For the text-containing cell, return its midpoint in (X, Y) coordinate format. 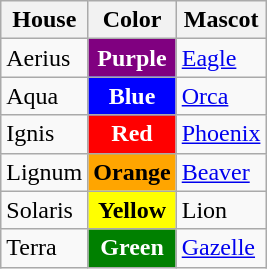
Gazelle (221, 248)
Blue (132, 96)
Yellow (132, 210)
Color (132, 20)
Green (132, 248)
Orca (221, 96)
Beaver (221, 172)
Aerius (44, 58)
Red (132, 134)
Lignum (44, 172)
House (44, 20)
Aqua (44, 96)
Orange (132, 172)
Solaris (44, 210)
Lion (221, 210)
Purple (132, 58)
Terra (44, 248)
Mascot (221, 20)
Phoenix (221, 134)
Ignis (44, 134)
Eagle (221, 58)
